Extract the [X, Y] coordinate from the center of the cell holding the provided text.  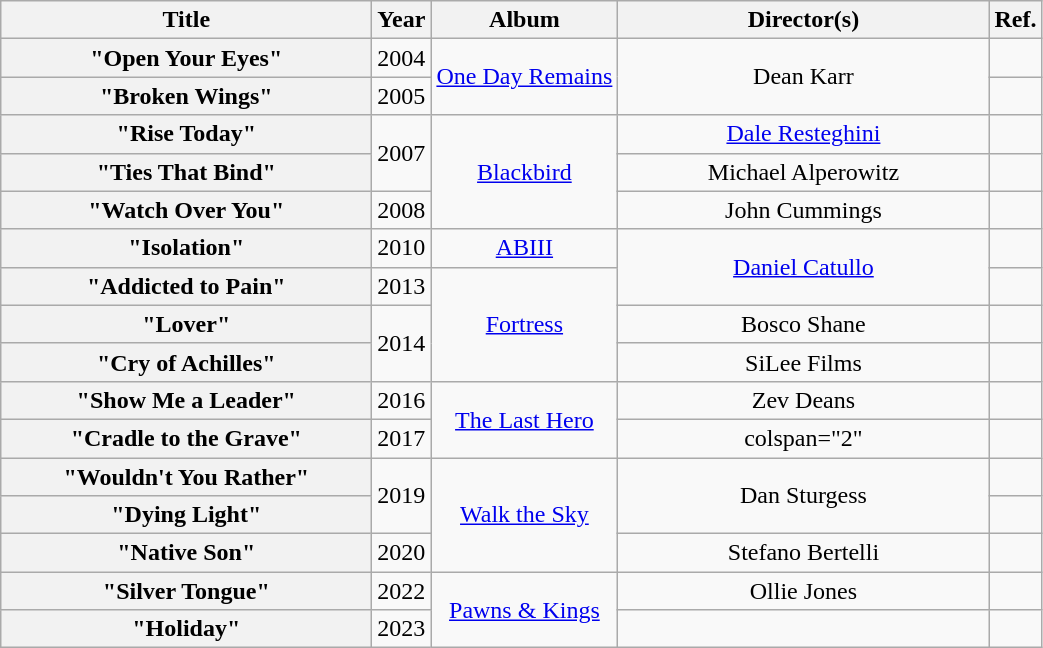
Daniel Catullo [804, 267]
2014 [402, 343]
"Dying Light" [186, 515]
"Watch Over You" [186, 210]
"Silver Tongue" [186, 591]
2013 [402, 286]
The Last Hero [524, 419]
2016 [402, 400]
"Broken Wings" [186, 96]
Ref. [1016, 20]
"Open Your Eyes" [186, 58]
colspan="2" [804, 438]
2022 [402, 591]
2005 [402, 96]
Dale Resteghini [804, 134]
Bosco Shane [804, 324]
SiLee Films [804, 362]
Pawns & Kings [524, 610]
Year [402, 20]
2004 [402, 58]
"Addicted to Pain" [186, 286]
"Cradle to the Grave" [186, 438]
Director(s) [804, 20]
"Cry of Achilles" [186, 362]
"Holiday" [186, 629]
"Show Me a Leader" [186, 400]
Fortress [524, 324]
"Wouldn't You Rather" [186, 477]
One Day Remains [524, 77]
"Ties That Bind" [186, 172]
Dean Karr [804, 77]
John Cummings [804, 210]
"Lover" [186, 324]
2010 [402, 248]
Stefano Bertelli [804, 553]
"Isolation" [186, 248]
Zev Deans [804, 400]
Ollie Jones [804, 591]
Album [524, 20]
ABIII [524, 248]
2023 [402, 629]
Title [186, 20]
Blackbird [524, 172]
2007 [402, 153]
Walk the Sky [524, 515]
"Native Son" [186, 553]
Michael Alperowitz [804, 172]
2019 [402, 496]
2008 [402, 210]
Dan Sturgess [804, 496]
2017 [402, 438]
2020 [402, 553]
"Rise Today" [186, 134]
